Search for the cell housing the specified text and yield its [X, Y] center coordinate. 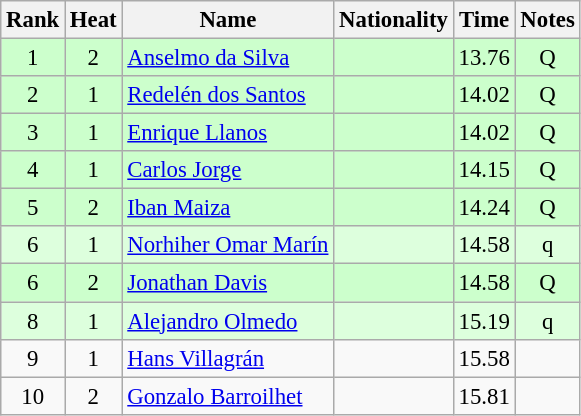
15.58 [484, 358]
Heat [94, 20]
Notes [548, 20]
Enrique Llanos [228, 133]
Anselmo da Silva [228, 58]
5 [33, 208]
Hans Villagrán [228, 358]
Redelén dos Santos [228, 95]
15.19 [484, 321]
8 [33, 321]
Jonathan Davis [228, 283]
3 [33, 133]
Iban Maiza [228, 208]
Carlos Jorge [228, 170]
Rank [33, 20]
14.24 [484, 208]
Gonzalo Barroilhet [228, 396]
Norhiher Omar Marín [228, 245]
Name [228, 20]
Time [484, 20]
Nationality [394, 20]
4 [33, 170]
13.76 [484, 58]
14.15 [484, 170]
15.81 [484, 396]
Alejandro Olmedo [228, 321]
10 [33, 396]
9 [33, 358]
